Scan for the cell matching the given text and deliver its (x, y) coordinate at center. 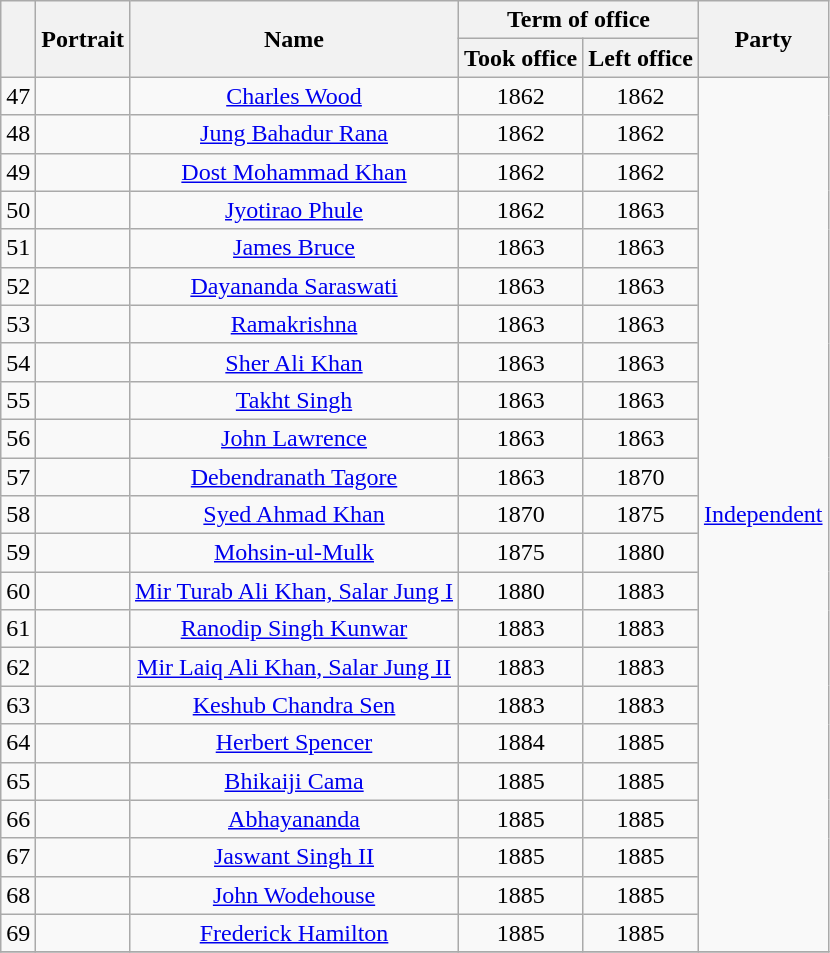
Jung Bahadur Rana (294, 134)
Sher Ali Khan (294, 362)
Dost Mohammad Khan (294, 172)
Term of office (579, 20)
John Lawrence (294, 438)
54 (18, 362)
52 (18, 286)
Debendranath Tagore (294, 477)
Mir Turab Ali Khan, Salar Jung I (294, 591)
51 (18, 248)
Mohsin-ul-Mulk (294, 553)
Charles Wood (294, 96)
63 (18, 705)
50 (18, 210)
68 (18, 895)
Ramakrishna (294, 324)
1884 (521, 743)
56 (18, 438)
59 (18, 553)
Frederick Hamilton (294, 933)
Keshub Chandra Sen (294, 705)
48 (18, 134)
Dayananda Saraswati (294, 286)
66 (18, 819)
67 (18, 857)
62 (18, 667)
Ranodip Singh Kunwar (294, 629)
Left office (641, 58)
Took office (521, 58)
47 (18, 96)
60 (18, 591)
61 (18, 629)
64 (18, 743)
55 (18, 400)
James Bruce (294, 248)
Herbert Spencer (294, 743)
65 (18, 781)
49 (18, 172)
Portrait (83, 39)
69 (18, 933)
Takht Singh (294, 400)
53 (18, 324)
John Wodehouse (294, 895)
Mir Laiq Ali Khan, Salar Jung II (294, 667)
Party (763, 39)
Syed Ahmad Khan (294, 515)
Name (294, 39)
Independent (763, 514)
Jaswant Singh II (294, 857)
58 (18, 515)
57 (18, 477)
Abhayananda (294, 819)
Jyotirao Phule (294, 210)
Bhikaiji Cama (294, 781)
